Pinpoint the cell where the given text exists, returning its [x, y] midpoint coordinate. 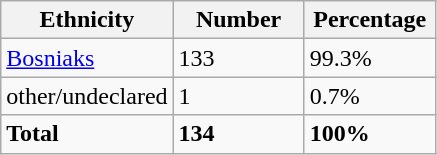
Bosniaks [87, 58]
Number [238, 20]
134 [238, 134]
0.7% [370, 96]
99.3% [370, 58]
Percentage [370, 20]
Ethnicity [87, 20]
Total [87, 134]
100% [370, 134]
other/undeclared [87, 96]
1 [238, 96]
133 [238, 58]
